Scan for the cell matching the given text and deliver its (X, Y) coordinate at center. 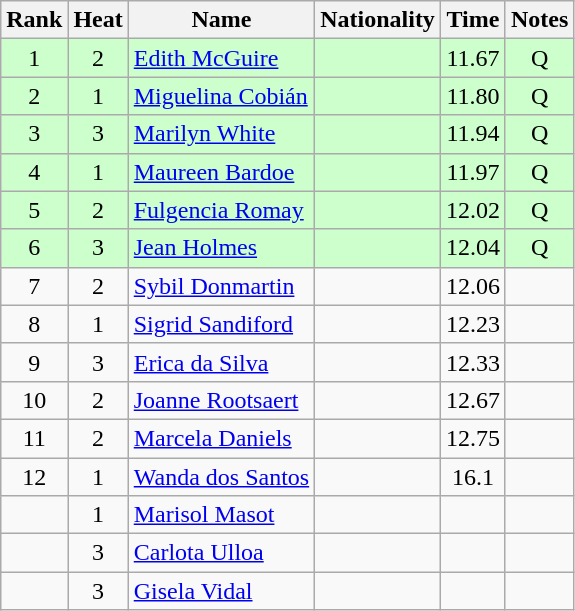
12.67 (472, 400)
12.75 (472, 438)
12.23 (472, 324)
Maureen Bardoe (221, 172)
Marilyn White (221, 134)
4 (34, 172)
Name (221, 20)
11.80 (472, 96)
Sigrid Sandiford (221, 324)
11 (34, 438)
11.67 (472, 58)
Sybil Donmartin (221, 286)
12.04 (472, 248)
Joanne Rootsaert (221, 400)
10 (34, 400)
Gisela Vidal (221, 591)
5 (34, 210)
12.06 (472, 286)
9 (34, 362)
6 (34, 248)
11.94 (472, 134)
7 (34, 286)
Marisol Masot (221, 515)
Miguelina Cobián (221, 96)
Jean Holmes (221, 248)
Heat (98, 20)
12.02 (472, 210)
Marcela Daniels (221, 438)
Fulgencia Romay (221, 210)
12.33 (472, 362)
Notes (539, 20)
8 (34, 324)
Time (472, 20)
Wanda dos Santos (221, 477)
Erica da Silva (221, 362)
Nationality (378, 20)
11.97 (472, 172)
Carlota Ulloa (221, 553)
12 (34, 477)
Rank (34, 20)
16.1 (472, 477)
Edith McGuire (221, 58)
